Provide the [x, y] coordinate of the cell's center where the given text is located.  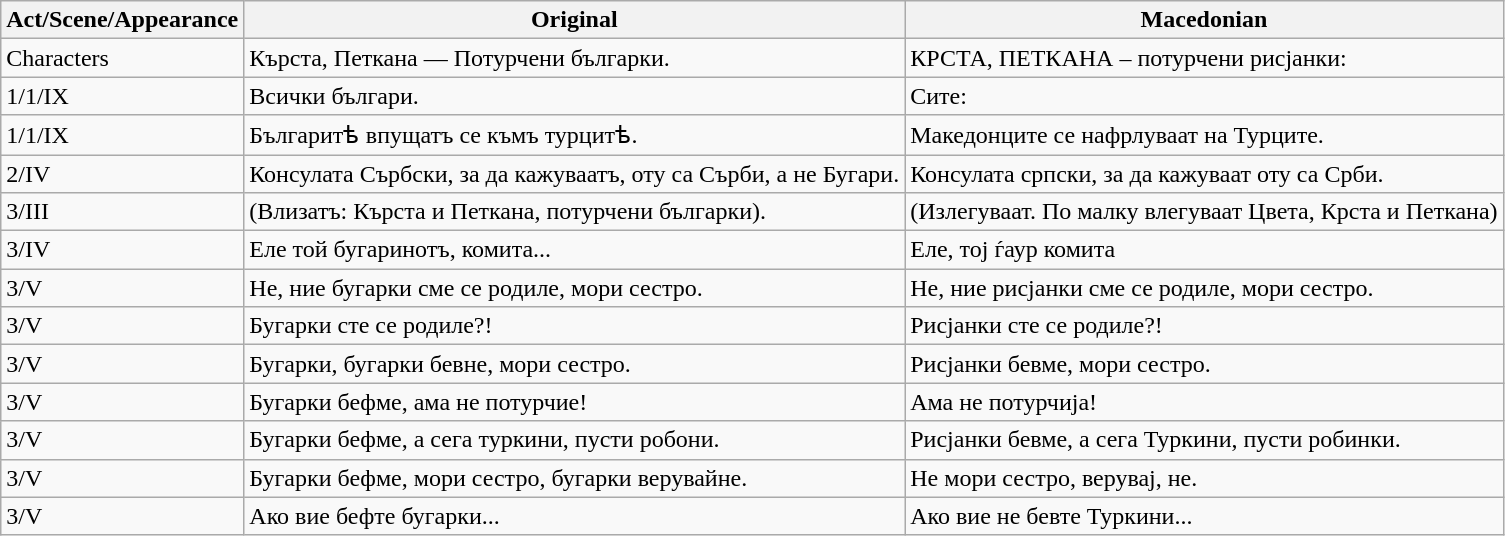
Не, ние бугарки сме се родиле, мори сестро. [574, 288]
Бугарки сте се родиле?! [574, 326]
Не мори сестро, верувај, не. [1204, 478]
Македонците се нафрлуваат на Турците. [1204, 135]
Рисјанки бевме, а сега Туркини, пусти робинки. [1204, 440]
Бугарки бефме, ама не потурчие! [574, 402]
(Влизатъ: Кърста и Петкана, потурчени българки). [574, 212]
Characters [122, 58]
Act/Scene/Appearance [122, 20]
3/III [122, 212]
Не, ние рисјанки сме се родиле, мори сестро. [1204, 288]
Бугарки бефме, мори сестро, бугарки верувайне. [574, 478]
Original [574, 20]
Рисјанки бевме, мори сестро. [1204, 364]
Консулата српски, за да кажуваат оту са Срби. [1204, 173]
Всички българи. [574, 96]
2/IV [122, 173]
Консулата Сърбски, за да кажуваатъ, оту са Сърби, а не Бугари. [574, 173]
Бугарки, бугарки бевне, мори сестро. [574, 364]
Еле, тој ѓаур комита [1204, 250]
(Излегуваат. По малку влегуваат Цвета, Крста и Петкана) [1204, 212]
Кърста, Петкана — Потурчени българки. [574, 58]
Рисјанки сте се родиле?! [1204, 326]
Ама не потурчија! [1204, 402]
КРСТА, ПЕТКАНА – потурчени рисјанки: [1204, 58]
Бугарки бефме, а сега туркини, пусти робони. [574, 440]
Ако вие бефте бугарки... [574, 516]
Ако вие не бевте Туркини... [1204, 516]
Macedonian [1204, 20]
Българитѣ впущатъ се къмъ турцитѣ. [574, 135]
Еле той бугаринотъ, комита... [574, 250]
Сите: [1204, 96]
3/IV [122, 250]
